Output the (X, Y) coordinate of the center of the cell containing the given text.  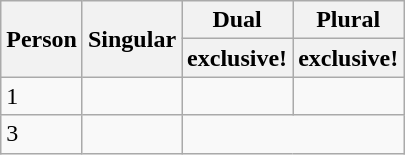
3 (42, 134)
Dual (238, 20)
Plural (348, 20)
Person (42, 39)
1 (42, 96)
Singular (132, 39)
